For the text-containing cell, return its midpoint in (x, y) coordinate format. 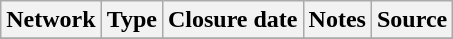
Type (132, 20)
Closure date (232, 20)
Notes (337, 20)
Source (412, 20)
Network (51, 20)
